Return [x, y] of the center of cell containing provided text 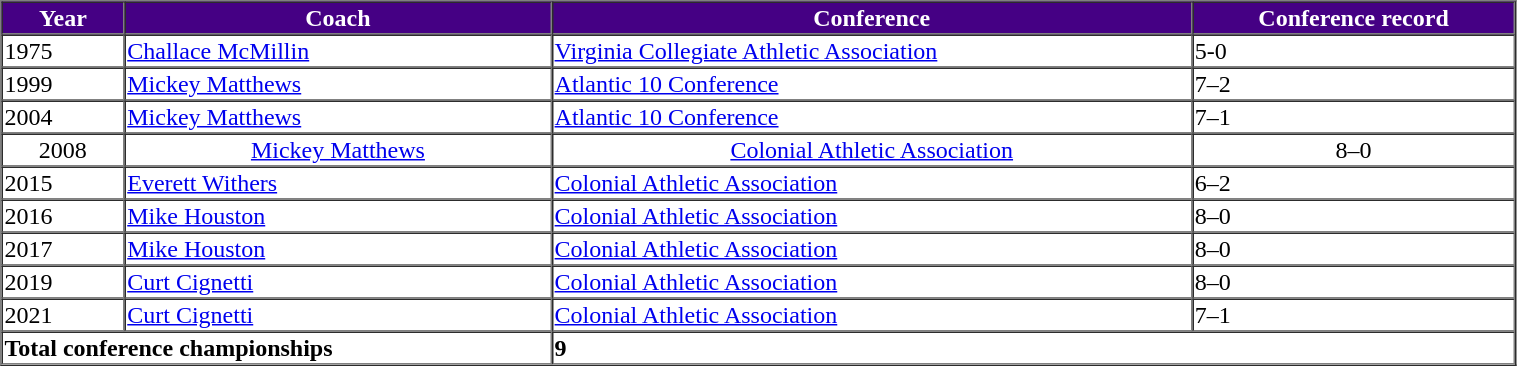
2008 [64, 150]
Challace McMillin [338, 50]
1999 [64, 84]
7–2 [1354, 84]
2016 [64, 216]
2017 [64, 248]
Virginia Collegiate Athletic Association [872, 50]
9 [1034, 348]
2021 [64, 314]
2015 [64, 182]
Coach [338, 18]
5-0 [1354, 50]
1975 [64, 50]
Conference record [1354, 18]
Everett Withers [338, 182]
2004 [64, 116]
Year [64, 18]
6–2 [1354, 182]
Conference [872, 18]
Total conference championships [277, 348]
2019 [64, 282]
